Capture the cell that displays the provided text and extract its (X, Y) central coordinate. 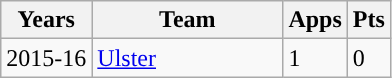
1 (315, 58)
Years (46, 20)
Team (188, 20)
Apps (315, 20)
Ulster (188, 58)
Pts (368, 20)
0 (368, 58)
2015-16 (46, 58)
